Return the (x, y) coordinate for the center point of the cell that contains the specified text.  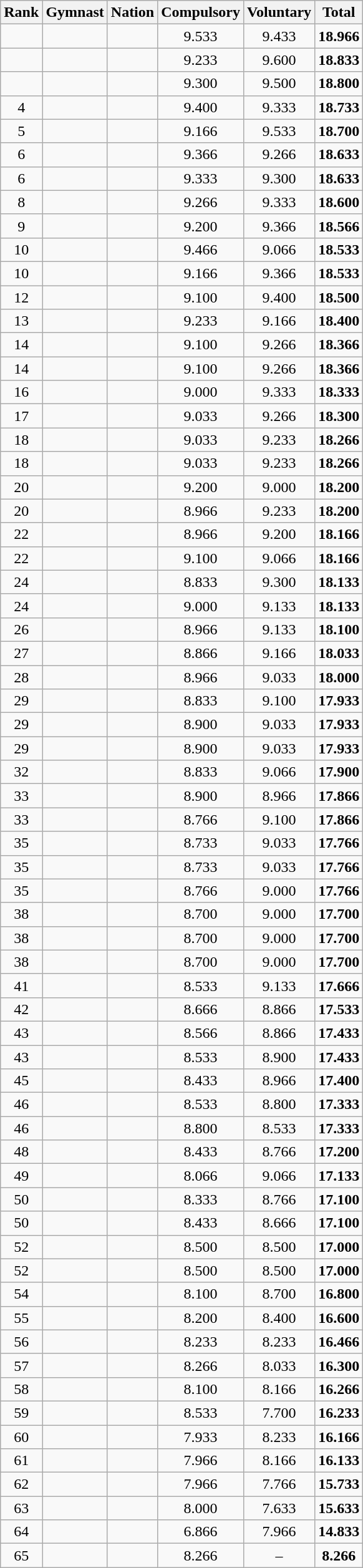
56 (21, 1342)
8.033 (279, 1365)
16.600 (339, 1318)
9.600 (279, 60)
18.566 (339, 226)
18.500 (339, 298)
18.966 (339, 36)
62 (21, 1484)
6.866 (201, 1532)
7.633 (279, 1508)
9.433 (279, 36)
17 (21, 416)
27 (21, 653)
54 (21, 1294)
26 (21, 629)
4 (21, 107)
14.833 (339, 1532)
18.033 (339, 653)
Rank (21, 12)
58 (21, 1389)
18.800 (339, 84)
9.466 (201, 249)
16 (21, 392)
15.633 (339, 1508)
57 (21, 1365)
18.600 (339, 202)
18.300 (339, 416)
– (279, 1556)
Total (339, 12)
8.000 (201, 1508)
7.933 (201, 1436)
16.466 (339, 1342)
13 (21, 321)
9.500 (279, 84)
Gymnast (75, 12)
Compulsory (201, 12)
15.733 (339, 1484)
63 (21, 1508)
16.300 (339, 1365)
16.266 (339, 1389)
8.333 (201, 1199)
59 (21, 1413)
Voluntary (279, 12)
49 (21, 1176)
17.200 (339, 1152)
17.900 (339, 772)
48 (21, 1152)
61 (21, 1461)
7.700 (279, 1413)
18.100 (339, 629)
41 (21, 985)
65 (21, 1556)
16.233 (339, 1413)
17.533 (339, 1009)
17.400 (339, 1081)
42 (21, 1009)
45 (21, 1081)
8.400 (279, 1318)
32 (21, 772)
18.700 (339, 131)
12 (21, 298)
18.333 (339, 392)
7.766 (279, 1484)
17.666 (339, 985)
60 (21, 1436)
18.733 (339, 107)
18.000 (339, 677)
8.066 (201, 1176)
5 (21, 131)
55 (21, 1318)
16.133 (339, 1461)
17.133 (339, 1176)
Nation (132, 12)
28 (21, 677)
16.166 (339, 1436)
18.833 (339, 60)
64 (21, 1532)
8 (21, 202)
8.566 (201, 1033)
16.800 (339, 1294)
8.200 (201, 1318)
18.400 (339, 321)
9 (21, 226)
